Return (x, y) of the center of cell containing provided text 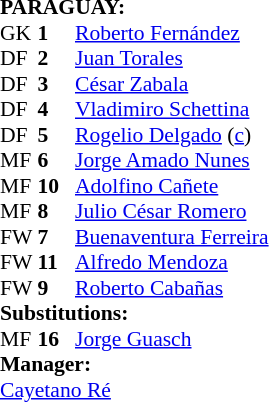
GK (19, 33)
Roberto Fernández (172, 33)
6 (57, 161)
16 (57, 339)
Roberto Cabañas (172, 288)
Manager: (134, 365)
7 (57, 237)
8 (57, 211)
5 (57, 135)
Adolfino Cañete (172, 186)
Substitutions: (134, 313)
Alfredo Mendoza (172, 263)
Juan Torales (172, 59)
10 (57, 186)
Julio César Romero (172, 211)
1 (57, 33)
9 (57, 288)
César Zabala (172, 84)
Vladimiro Schettina (172, 109)
4 (57, 109)
Jorge Guasch (172, 339)
3 (57, 84)
11 (57, 263)
Jorge Amado Nunes (172, 161)
Buenaventura Ferreira (172, 237)
2 (57, 59)
Rogelio Delgado (c) (172, 135)
